Capture the cell that displays the provided text and extract its (x, y) central coordinate. 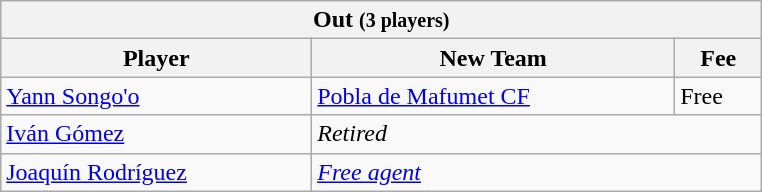
Fee (718, 58)
Free agent (537, 172)
Out (3 players) (382, 20)
Player (156, 58)
Iván Gómez (156, 134)
Free (718, 96)
New Team (494, 58)
Retired (537, 134)
Joaquín Rodríguez (156, 172)
Yann Songo'o (156, 96)
Pobla de Mafumet CF (494, 96)
